Search for the cell housing the specified text and yield its (x, y) center coordinate. 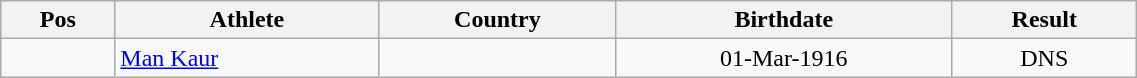
Pos (58, 20)
01-Mar-1916 (784, 58)
Country (498, 20)
DNS (1044, 58)
Man Kaur (247, 58)
Result (1044, 20)
Birthdate (784, 20)
Athlete (247, 20)
